Provide the (x, y) coordinate of the cell's center where the given text is located.  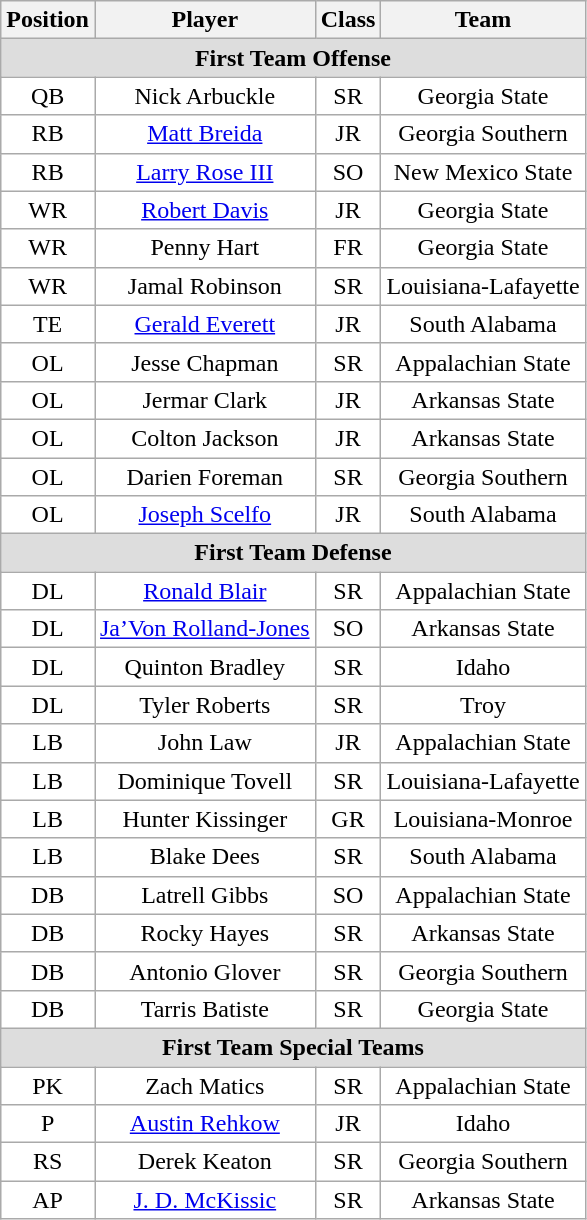
John Law (204, 743)
Dominique Tovell (204, 781)
Larry Rose III (204, 172)
First Team Defense (293, 553)
Jermar Clark (204, 400)
QB (48, 96)
Blake Dees (204, 857)
Derek Keaton (204, 1162)
Robert Davis (204, 210)
Hunter Kissinger (204, 819)
Zach Matics (204, 1085)
Darien Foreman (204, 477)
Louisiana-Monroe (483, 819)
Jamal Robinson (204, 286)
Player (204, 20)
Position (48, 20)
GR (348, 819)
TE (48, 324)
Rocky Hayes (204, 933)
J. D. McKissic (204, 1200)
Matt Breida (204, 134)
Quinton Bradley (204, 667)
Austin Rehkow (204, 1124)
FR (348, 248)
Troy (483, 705)
Nick Arbuckle (204, 96)
Tyler Roberts (204, 705)
AP (48, 1200)
Team (483, 20)
Joseph Scelfo (204, 515)
Tarris Batiste (204, 1009)
Penny Hart (204, 248)
RS (48, 1162)
Jesse Chapman (204, 362)
Ronald Blair (204, 591)
Colton Jackson (204, 438)
Class (348, 20)
P (48, 1124)
Gerald Everett (204, 324)
First Team Offense (293, 58)
PK (48, 1085)
Ja’Von Rolland-Jones (204, 629)
Antonio Glover (204, 971)
First Team Special Teams (293, 1047)
New Mexico State (483, 172)
Latrell Gibbs (204, 895)
